Determine the [x, y] coordinate at the center of the cell enclosing the given text.  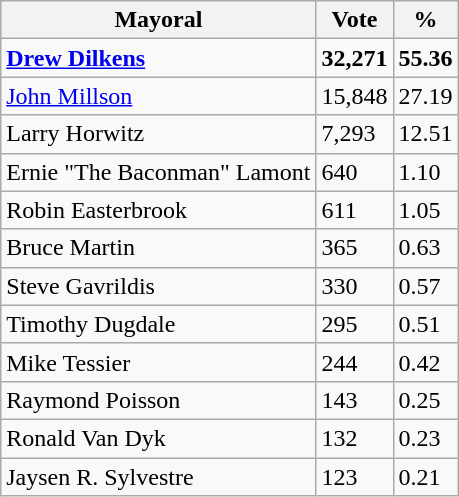
244 [354, 362]
Vote [354, 20]
Robin Easterbrook [158, 210]
143 [354, 400]
132 [354, 438]
Jaysen R. Sylvestre [158, 477]
330 [354, 286]
12.51 [426, 134]
Ernie "The Baconman" Lamont [158, 172]
Drew Dilkens [158, 58]
Steve Gavrildis [158, 286]
Larry Horwitz [158, 134]
27.19 [426, 96]
1.10 [426, 172]
55.36 [426, 58]
640 [354, 172]
0.51 [426, 324]
% [426, 20]
0.25 [426, 400]
365 [354, 248]
Raymond Poisson [158, 400]
0.21 [426, 477]
Mike Tessier [158, 362]
Bruce Martin [158, 248]
Ronald Van Dyk [158, 438]
123 [354, 477]
611 [354, 210]
0.63 [426, 248]
295 [354, 324]
0.23 [426, 438]
Timothy Dugdale [158, 324]
Mayoral [158, 20]
7,293 [354, 134]
0.57 [426, 286]
15,848 [354, 96]
1.05 [426, 210]
John Millson [158, 96]
0.42 [426, 362]
32,271 [354, 58]
